Identify which cell holds the provided text, then report its (x, y) central coordinate. 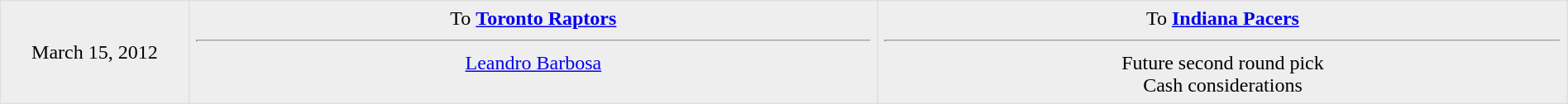
To Indiana PacersFuture second round pickCash considerations (1223, 52)
To Toronto RaptorsLeandro Barbosa (533, 52)
March 15, 2012 (94, 52)
